Provide the (x, y) coordinate of the cell's center where the given text is located.  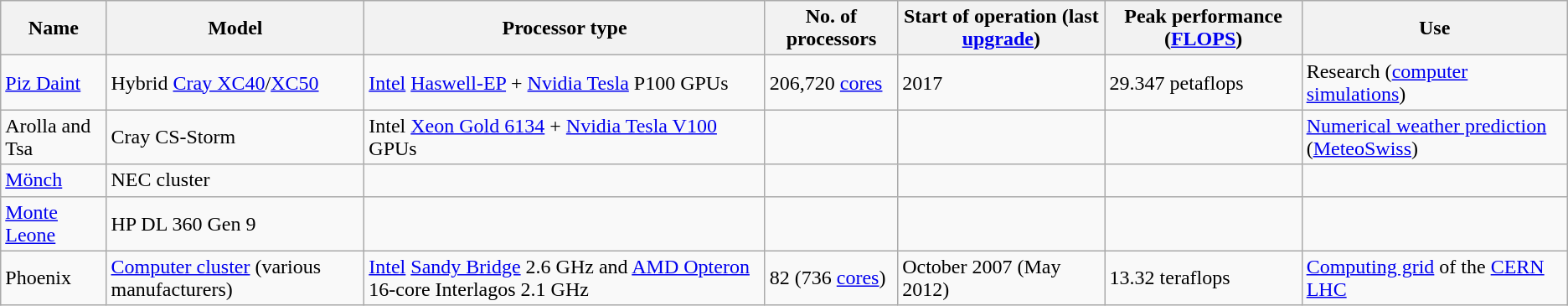
No. of processors (831, 29)
206,720 cores (831, 82)
Name (54, 29)
Use (1434, 29)
Intel Sandy Bridge 2.6 GHz and AMD Opteron 16-core Interlagos 2.1 GHz (565, 278)
2017 (1002, 82)
Model (235, 29)
Numerical weather prediction (MeteoSwiss) (1434, 137)
Arolla and Tsa (54, 137)
NEC cluster (235, 180)
Cray CS-Storm (235, 137)
October 2007 (May 2012) (1002, 278)
Intel Xeon Gold 6134 + Nvidia Tesla V100 GPUs (565, 137)
Processor type (565, 29)
Hybrid Cray XC40/XC50 (235, 82)
29.347 petaflops (1203, 82)
Mönch (54, 180)
82 (736 cores) (831, 278)
Computing grid of the CERN LHC (1434, 278)
Piz Daint (54, 82)
Research (computer simulations) (1434, 82)
Monte Leone (54, 223)
Intel Haswell-EP + Nvidia Tesla P100 GPUs (565, 82)
Start of operation (last upgrade) (1002, 29)
Peak performance (FLOPS) (1203, 29)
13.32 teraflops (1203, 278)
Computer cluster (various manufacturers) (235, 278)
Phoenix (54, 278)
HP DL 360 Gen 9 (235, 223)
